Find where the given text appears and provide that cell's center as (x, y) coordinate. 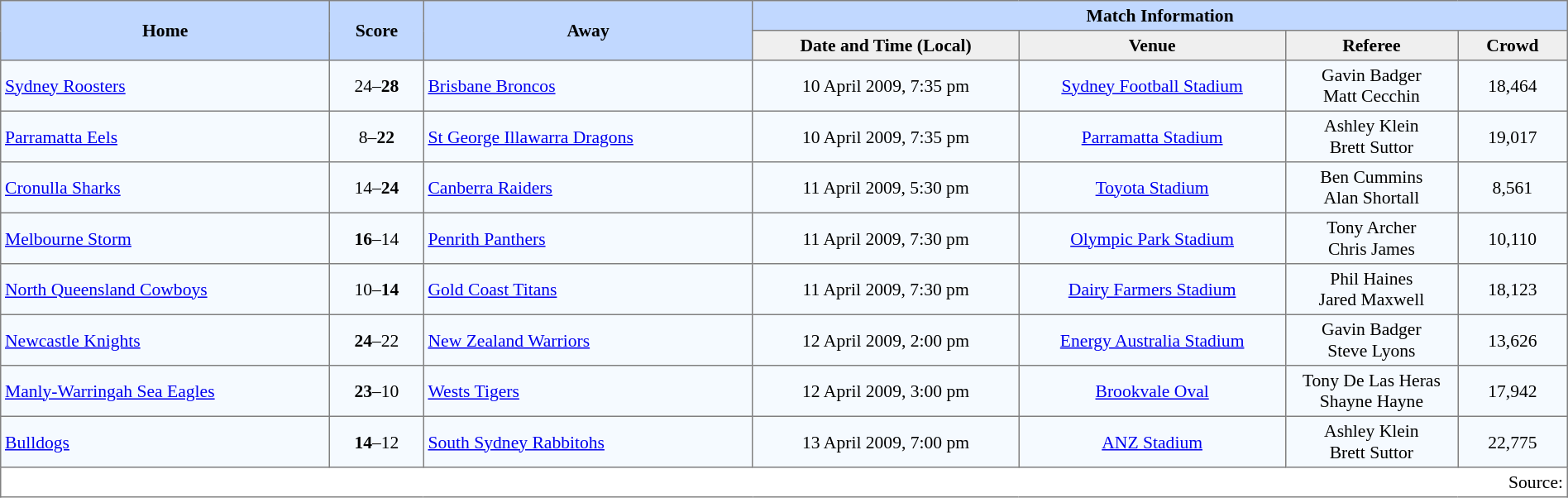
Melbourne Storm (165, 238)
Parramatta Eels (165, 136)
Bulldogs (165, 442)
Cronulla Sharks (165, 188)
Ben CumminsAlan Shortall (1371, 188)
Venue (1152, 45)
Penrith Panthers (588, 238)
Score (377, 31)
Dairy Farmers Stadium (1152, 290)
Gavin BadgerMatt Cecchin (1371, 86)
Match Information (1159, 16)
Away (588, 31)
Phil HainesJared Maxwell (1371, 290)
Brookvale Oval (1152, 391)
Olympic Park Stadium (1152, 238)
17,942 (1513, 391)
Canberra Raiders (588, 188)
14–12 (377, 442)
ANZ Stadium (1152, 442)
13,626 (1513, 340)
Referee (1371, 45)
North Queensland Cowboys (165, 290)
Crowd (1513, 45)
18,123 (1513, 290)
24–28 (377, 86)
8,561 (1513, 188)
Brisbane Broncos (588, 86)
12 April 2009, 3:00 pm (886, 391)
Newcastle Knights (165, 340)
Source: (784, 482)
24–22 (377, 340)
South Sydney Rabbitohs (588, 442)
8–22 (377, 136)
Sydney Roosters (165, 86)
13 April 2009, 7:00 pm (886, 442)
Tony ArcherChris James (1371, 238)
23–10 (377, 391)
Gold Coast Titans (588, 290)
22,775 (1513, 442)
10–14 (377, 290)
Sydney Football Stadium (1152, 86)
16–14 (377, 238)
Manly-Warringah Sea Eagles (165, 391)
Home (165, 31)
Toyota Stadium (1152, 188)
New Zealand Warriors (588, 340)
14–24 (377, 188)
18,464 (1513, 86)
Gavin BadgerSteve Lyons (1371, 340)
St George Illawarra Dragons (588, 136)
Date and Time (Local) (886, 45)
12 April 2009, 2:00 pm (886, 340)
Parramatta Stadium (1152, 136)
Tony De Las HerasShayne Hayne (1371, 391)
Wests Tigers (588, 391)
19,017 (1513, 136)
Energy Australia Stadium (1152, 340)
11 April 2009, 5:30 pm (886, 188)
10,110 (1513, 238)
